Return (X, Y) of the center of cell containing provided text 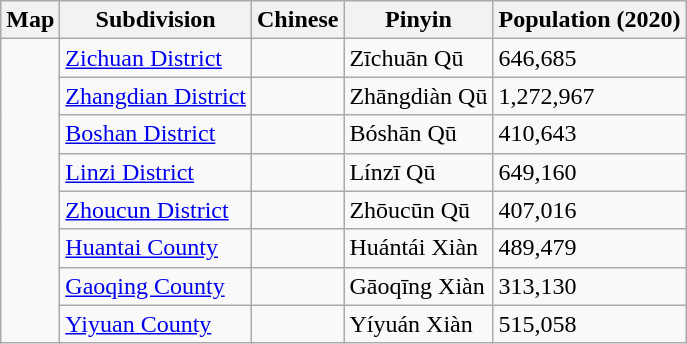
Gaoqing County (156, 286)
Huántái Xiàn (418, 248)
Zhoucun District (156, 210)
1,272,967 (590, 96)
Pinyin (418, 20)
Zhangdian District (156, 96)
313,130 (590, 286)
Yíyuán Xiàn (418, 324)
Gāoqīng Xiàn (418, 286)
Linzi District (156, 172)
649,160 (590, 172)
Yiyuan County (156, 324)
410,643 (590, 134)
Línzī Qū (418, 172)
407,016 (590, 210)
Population (2020) (590, 20)
Zhōucūn Qū (418, 210)
Map (30, 20)
Zichuan District (156, 58)
646,685 (590, 58)
515,058 (590, 324)
Huantai County (156, 248)
489,479 (590, 248)
Zhāngdiàn Qū (418, 96)
Chinese (298, 20)
Boshan District (156, 134)
Bóshān Qū (418, 134)
Zīchuān Qū (418, 58)
Subdivision (156, 20)
